Provide the [X, Y] coordinate of the cell's center where the given text is located.  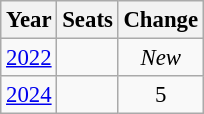
Seats [88, 20]
2022 [29, 58]
New [160, 58]
Change [160, 20]
Year [29, 20]
5 [160, 95]
2024 [29, 95]
